Output the [X, Y] coordinate of the center of the cell containing the given text.  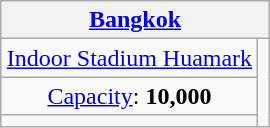
Indoor Stadium Huamark [129, 58]
Capacity: 10,000 [129, 96]
Bangkok [134, 20]
